From the cell containing the given text, extract its center point as [X, Y] coordinate. 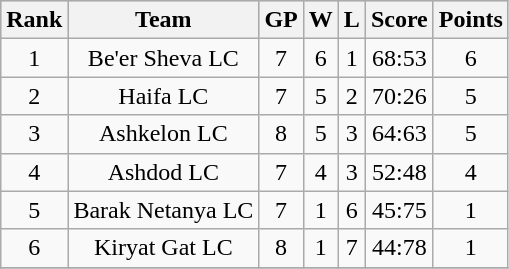
Barak Netanya LC [164, 210]
64:63 [399, 134]
Score [399, 20]
Points [470, 20]
Be'er Sheva LC [164, 58]
Ashdod LC [164, 172]
L [352, 20]
52:48 [399, 172]
W [320, 20]
Haifa LC [164, 96]
45:75 [399, 210]
Ashkelon LC [164, 134]
70:26 [399, 96]
Team [164, 20]
68:53 [399, 58]
GP [281, 20]
Kiryat Gat LC [164, 248]
44:78 [399, 248]
Rank [34, 20]
